Scan for the cell matching the given text and deliver its (X, Y) coordinate at center. 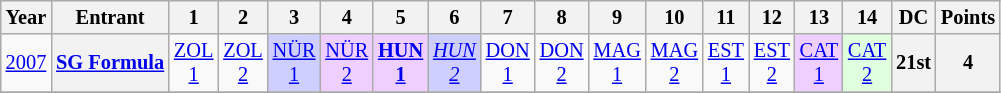
DON2 (562, 63)
CAT2 (867, 63)
MAG2 (674, 63)
21st (914, 63)
DON1 (508, 63)
CAT1 (819, 63)
Year (26, 17)
6 (454, 17)
EST2 (772, 63)
EST1 (726, 63)
ZOL1 (194, 63)
MAG1 (616, 63)
2007 (26, 63)
NÜR1 (294, 63)
9 (616, 17)
ZOL2 (242, 63)
3 (294, 17)
10 (674, 17)
11 (726, 17)
7 (508, 17)
14 (867, 17)
12 (772, 17)
5 (400, 17)
DC (914, 17)
1 (194, 17)
13 (819, 17)
Points (968, 17)
NÜR2 (346, 63)
HUN2 (454, 63)
8 (562, 17)
HUN1 (400, 63)
Entrant (110, 17)
2 (242, 17)
SG Formula (110, 63)
